Determine the (X, Y) coordinate at the center of the cell enclosing the given text.  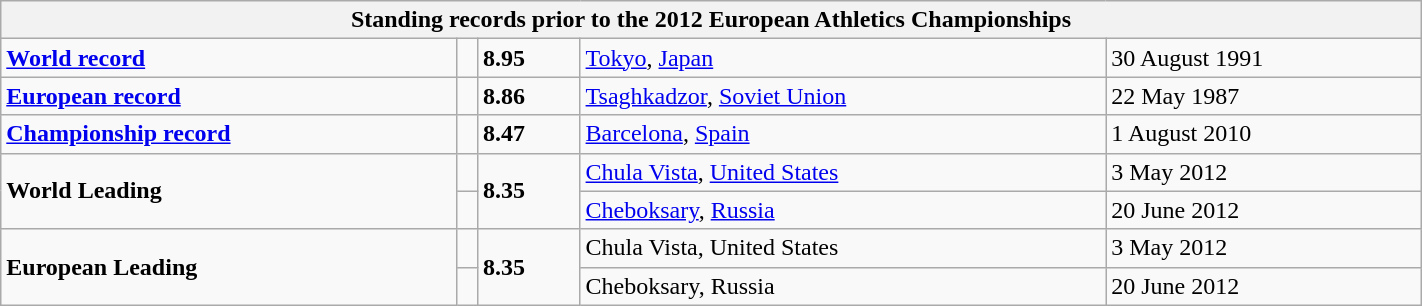
Tokyo, Japan (843, 58)
Barcelona, Spain (843, 134)
World record (228, 58)
Tsaghkadzor, Soviet Union (843, 96)
Championship record (228, 134)
8.95 (528, 58)
1 August 2010 (1264, 134)
30 August 1991 (1264, 58)
European Leading (228, 267)
8.47 (528, 134)
World Leading (228, 191)
Standing records prior to the 2012 European Athletics Championships (711, 20)
European record (228, 96)
8.86 (528, 96)
22 May 1987 (1264, 96)
